For the text-containing cell, return its midpoint in (X, Y) coordinate format. 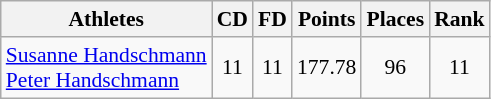
Athletes (106, 19)
CD (232, 19)
Susanne HandschmannPeter Handschmann (106, 68)
Rank (460, 19)
96 (395, 68)
177.78 (326, 68)
Points (326, 19)
FD (272, 19)
Places (395, 19)
